Find where the given text appears and provide that cell's center as [x, y] coordinate. 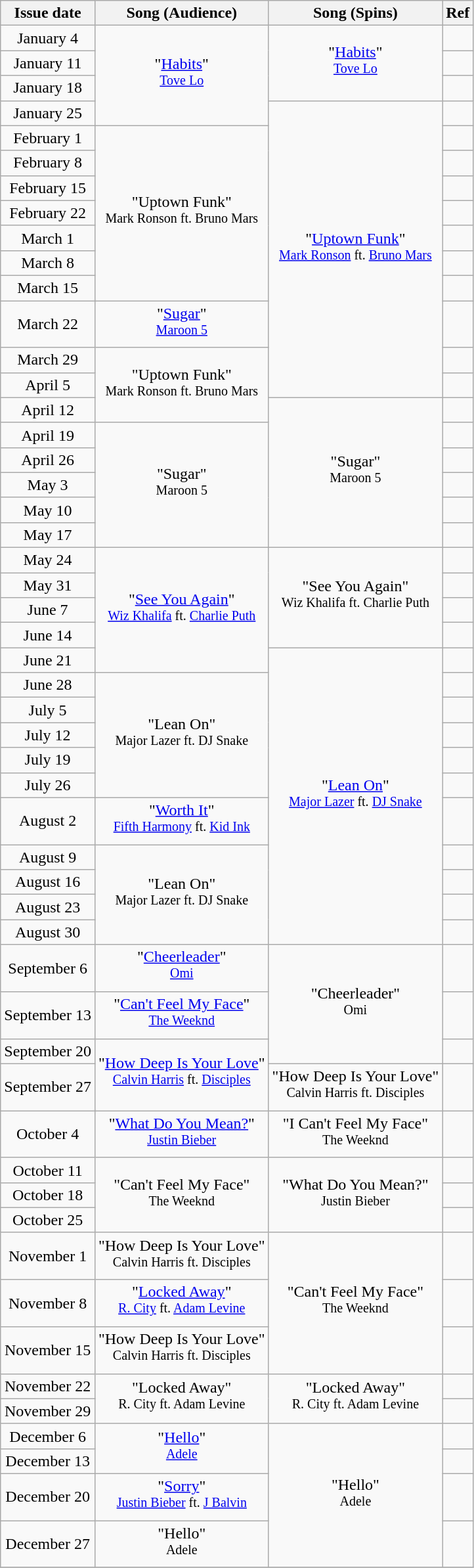
August 16 [48, 882]
May 31 [48, 585]
September 6 [48, 968]
September 13 [48, 1016]
January 11 [48, 63]
May 10 [48, 510]
November 22 [48, 1386]
March 15 [48, 288]
October 25 [48, 1220]
December 20 [48, 1497]
August 23 [48, 907]
November 8 [48, 1303]
July 26 [48, 785]
Song (Audience) [181, 13]
"Worth It"Fifth Harmony ft. Kid Ink [181, 821]
May 3 [48, 485]
November 29 [48, 1411]
October 11 [48, 1170]
February 8 [48, 163]
April 19 [48, 435]
June 7 [48, 610]
September 20 [48, 1051]
May 17 [48, 535]
July 5 [48, 710]
December 27 [48, 1544]
March 1 [48, 238]
November 15 [48, 1351]
June 14 [48, 635]
February 1 [48, 138]
October 4 [48, 1134]
July 12 [48, 735]
Issue date [48, 13]
February 15 [48, 188]
April 12 [48, 410]
January 25 [48, 113]
December 6 [48, 1436]
December 13 [48, 1461]
January 18 [48, 88]
August 2 [48, 821]
July 19 [48, 760]
August 9 [48, 857]
March 22 [48, 325]
March 8 [48, 263]
May 24 [48, 560]
"Sorry"Justin Bieber ft. J Balvin [181, 1497]
January 4 [48, 38]
Song (Spins) [356, 13]
February 22 [48, 213]
September 27 [48, 1087]
August 30 [48, 932]
November 1 [48, 1256]
April 26 [48, 460]
Ref [458, 13]
"I Can't Feel My Face"The Weeknd [356, 1134]
June 28 [48, 685]
March 29 [48, 360]
October 18 [48, 1195]
June 21 [48, 660]
April 5 [48, 385]
